Pinpoint the cell where the given text exists, returning its [X, Y] midpoint coordinate. 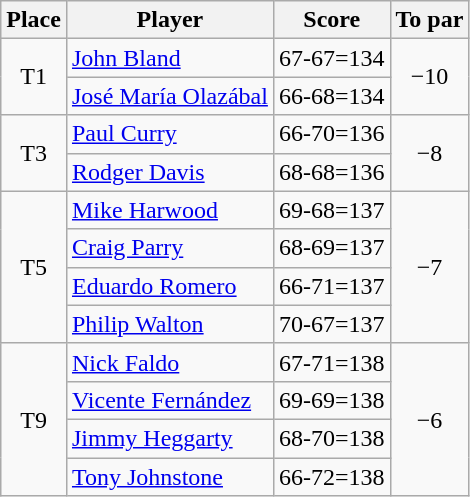
70-67=137 [332, 324]
Craig Parry [170, 248]
69-69=138 [332, 400]
−6 [430, 419]
Score [332, 20]
John Bland [170, 58]
José María Olazábal [170, 96]
−8 [430, 153]
T9 [34, 419]
66-71=137 [332, 286]
T3 [34, 153]
Mike Harwood [170, 210]
68-69=137 [332, 248]
Paul Curry [170, 134]
Vicente Fernández [170, 400]
66-68=134 [332, 96]
66-70=136 [332, 134]
T1 [34, 77]
Rodger Davis [170, 172]
68-68=136 [332, 172]
67-67=134 [332, 58]
Eduardo Romero [170, 286]
Nick Faldo [170, 362]
Player [170, 20]
T5 [34, 267]
Tony Johnstone [170, 477]
Place [34, 20]
Philip Walton [170, 324]
−10 [430, 77]
To par [430, 20]
Jimmy Heggarty [170, 438]
−7 [430, 267]
68-70=138 [332, 438]
69-68=137 [332, 210]
67-71=138 [332, 362]
66-72=138 [332, 477]
